For the text-containing cell, return its midpoint in [X, Y] coordinate format. 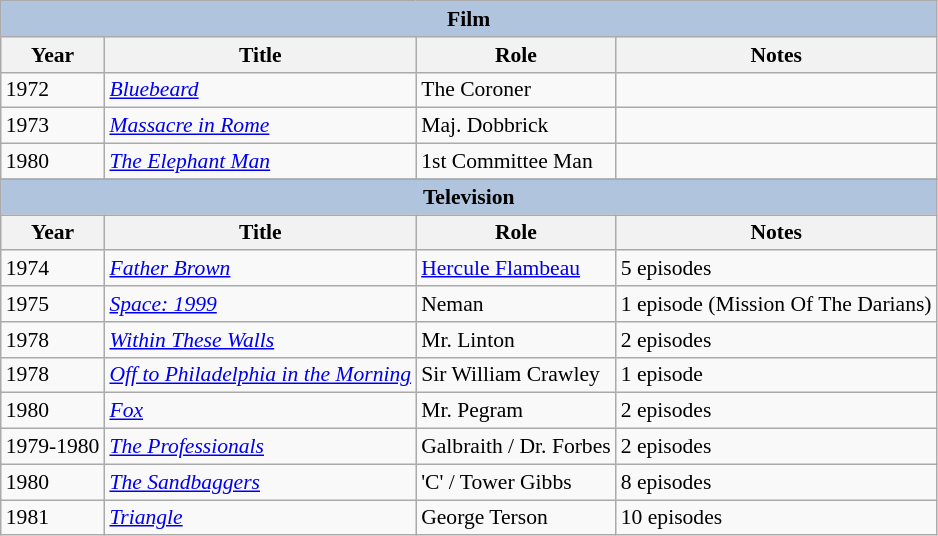
Space: 1999 [260, 304]
George Terson [516, 518]
Massacre in Rome [260, 126]
1973 [53, 126]
Hercule Flambeau [516, 269]
Within These Walls [260, 340]
Maj. Dobbrick [516, 126]
5 episodes [776, 269]
1974 [53, 269]
Mr. Pegram [516, 411]
Fox [260, 411]
Neman [516, 304]
1st Committee Man [516, 162]
Off to Philadelphia in the Morning [260, 375]
'C' / Tower Gibbs [516, 482]
The Elephant Man [260, 162]
10 episodes [776, 518]
The Sandbaggers [260, 482]
1979-1980 [53, 447]
Galbraith / Dr. Forbes [516, 447]
8 episodes [776, 482]
Television [469, 197]
Bluebeard [260, 90]
1 episode (Mission Of The Darians) [776, 304]
1975 [53, 304]
1 episode [776, 375]
1972 [53, 90]
Mr. Linton [516, 340]
The Coroner [516, 90]
Triangle [260, 518]
1981 [53, 518]
Sir William Crawley [516, 375]
The Professionals [260, 447]
Film [469, 19]
Father Brown [260, 269]
